Output the [X, Y] coordinate of the center of the cell containing the given text.  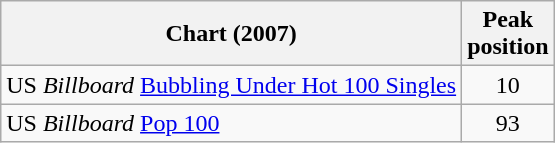
US Billboard Bubbling Under Hot 100 Singles [232, 85]
Peakposition [508, 34]
Chart (2007) [232, 34]
US Billboard Pop 100 [232, 123]
10 [508, 85]
93 [508, 123]
